Identify which cell holds the provided text, then report its [X, Y] central coordinate. 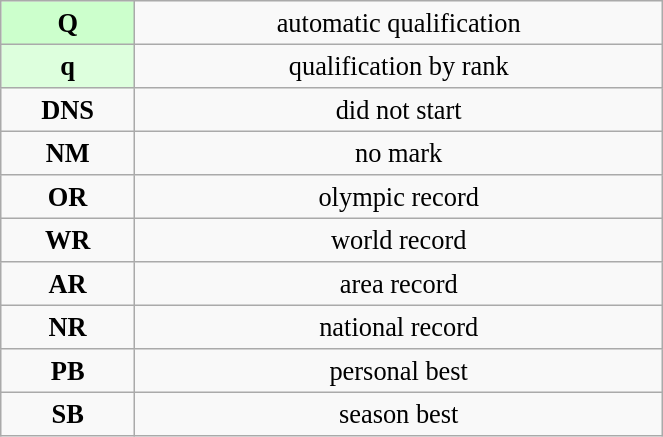
WR [68, 240]
no mark [399, 153]
q [68, 66]
olympic record [399, 197]
PB [68, 371]
Q [68, 22]
did not start [399, 109]
season best [399, 414]
national record [399, 327]
NM [68, 153]
OR [68, 197]
world record [399, 240]
DNS [68, 109]
area record [399, 284]
SB [68, 414]
NR [68, 327]
automatic qualification [399, 22]
personal best [399, 371]
AR [68, 284]
qualification by rank [399, 66]
